Output the (x, y) coordinate of the center of the cell containing the given text.  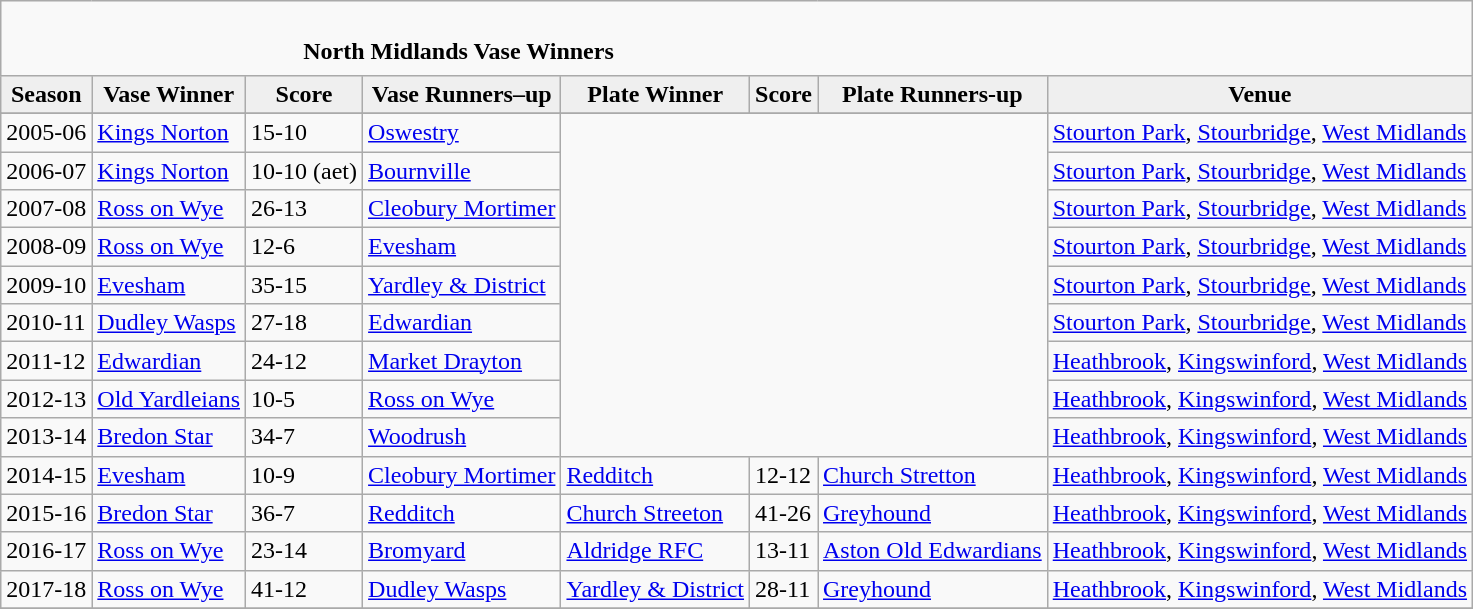
Church Streeton (656, 513)
26-13 (304, 209)
2005-06 (46, 132)
Plate Runners-up (933, 94)
2017-18 (46, 589)
35-15 (304, 285)
12-12 (784, 475)
13-11 (784, 551)
Aldridge RFC (656, 551)
Oswestry (462, 132)
41-26 (784, 513)
2016-17 (46, 551)
41-12 (304, 589)
Church Stretton (933, 475)
2006-07 (46, 171)
Vase Runners–up (462, 94)
Season (46, 94)
2007-08 (46, 209)
Old Yardleians (169, 399)
Aston Old Edwardians (933, 551)
Bournville (462, 171)
2011-12 (46, 361)
27-18 (304, 323)
2008-09 (46, 247)
15-10 (304, 132)
2014-15 (46, 475)
2015-16 (46, 513)
Bromyard (462, 551)
Venue (1260, 94)
2013-14 (46, 437)
2012-13 (46, 399)
36-7 (304, 513)
34-7 (304, 437)
10-9 (304, 475)
10-5 (304, 399)
Vase Winner (169, 94)
10-10 (aet) (304, 171)
23-14 (304, 551)
Plate Winner (656, 94)
24-12 (304, 361)
Market Drayton (462, 361)
2009-10 (46, 285)
2010-11 (46, 323)
12-6 (304, 247)
28-11 (784, 589)
Woodrush (462, 437)
